Search for the cell housing the specified text and yield its (X, Y) center coordinate. 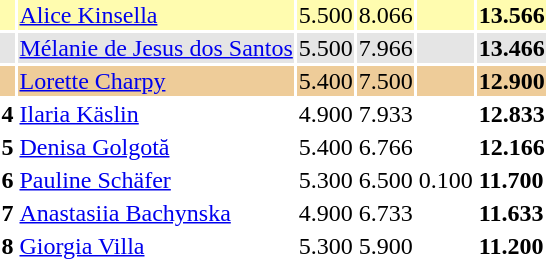
8.066 (386, 15)
Pauline Schäfer (156, 180)
12.833 (512, 114)
0.100 (446, 180)
6 (8, 180)
Alice Kinsella (156, 15)
6.733 (386, 213)
11.700 (512, 180)
5 (8, 147)
12.166 (512, 147)
5.300 (326, 180)
6.500 (386, 180)
Mélanie de Jesus dos Santos (156, 48)
4 (8, 114)
7.966 (386, 48)
Ilaria Käslin (156, 114)
Lorette Charpy (156, 81)
7 (8, 213)
12.900 (512, 81)
Denisa Golgotă (156, 147)
6.766 (386, 147)
11.633 (512, 213)
7.933 (386, 114)
13.466 (512, 48)
13.566 (512, 15)
7.500 (386, 81)
Anastasiia Bachynska (156, 213)
